Detect which cell encompasses the target text, then output its (X, Y) center coordinate. 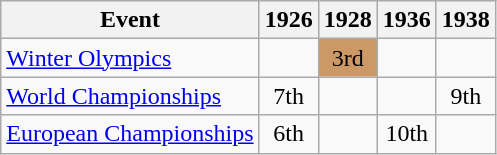
6th (288, 134)
1928 (348, 20)
9th (466, 96)
1938 (466, 20)
Event (130, 20)
European Championships (130, 134)
1926 (288, 20)
7th (288, 96)
World Championships (130, 96)
Winter Olympics (130, 58)
1936 (406, 20)
10th (406, 134)
3rd (348, 58)
